Determine the (X, Y) coordinate at the center of the cell enclosing the given text.  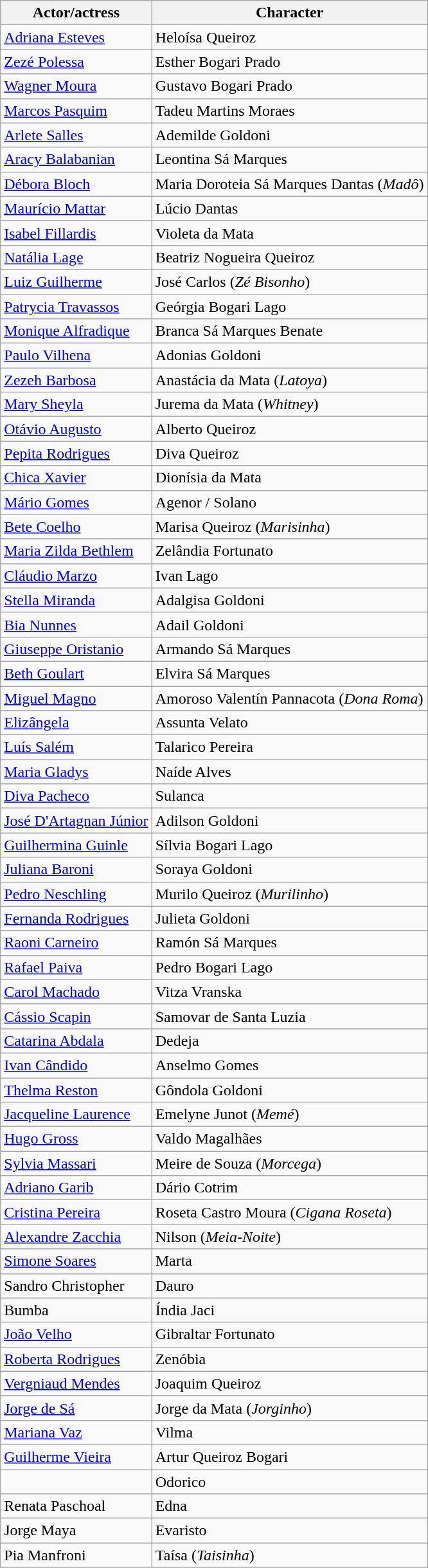
Isabel Fillardis (76, 233)
Dário Cotrim (289, 1188)
Evaristo (289, 1531)
Dedeja (289, 1041)
Thelma Reston (76, 1090)
Joaquim Queiroz (289, 1383)
Renata Paschoal (76, 1506)
Jacqueline Laurence (76, 1115)
Meire de Souza (Morcega) (289, 1163)
Dionísia da Mata (289, 478)
Diva Pacheco (76, 796)
Bumba (76, 1310)
Pedro Neschling (76, 894)
Maria Zilda Bethlem (76, 551)
Beatriz Nogueira Queiroz (289, 257)
Pia Manfroni (76, 1555)
Zenóbia (289, 1359)
Ivan Cândido (76, 1065)
Ramón Sá Marques (289, 943)
Murilo Queiroz (Murilinho) (289, 894)
Patrycia Travassos (76, 307)
Mary Sheyla (76, 405)
Sandro Christopher (76, 1286)
Vitza Vranska (289, 992)
Heloísa Queiroz (289, 37)
Esther Bogari Prado (289, 62)
Alexandre Zacchia (76, 1237)
Agenor / Solano (289, 502)
Dauro (289, 1286)
Marisa Queiroz (Marisinha) (289, 527)
Soraya Goldoni (289, 870)
Fernanda Rodrigues (76, 918)
Amoroso Valentín Pannacota (Dona Roma) (289, 698)
Catarina Abdala (76, 1041)
Armando Sá Marques (289, 649)
Violeta da Mata (289, 233)
Roberta Rodrigues (76, 1359)
Bete Coelho (76, 527)
Gôndola Goldoni (289, 1090)
Luiz Guilherme (76, 282)
José D'Artagnan Júnior (76, 821)
Mariana Vaz (76, 1432)
Julieta Goldoni (289, 918)
Elvira Sá Marques (289, 673)
Gibraltar Fortunato (289, 1335)
João Velho (76, 1335)
Giuseppe Oristanio (76, 649)
Maria Gladys (76, 772)
Ademilde Goldoni (289, 135)
Gustavo Bogari Prado (289, 86)
Débora Bloch (76, 184)
Vergniaud Mendes (76, 1383)
Mário Gomes (76, 502)
Stella Miranda (76, 600)
Otávio Augusto (76, 429)
Pepita Rodrigues (76, 453)
Naíde Alves (289, 772)
Bia Nunnes (76, 624)
Pedro Bogari Lago (289, 967)
Odorico (289, 1481)
Branca Sá Marques Benate (289, 331)
Edna (289, 1506)
José Carlos (Zé Bisonho) (289, 282)
Marcos Pasquim (76, 111)
Guilherme Vieira (76, 1457)
Jorge da Mata (Jorginho) (289, 1408)
Geórgia Bogari Lago (289, 307)
Valdo Magalhães (289, 1139)
Chica Xavier (76, 478)
Raoni Carneiro (76, 943)
Guilhermina Guinle (76, 845)
Juliana Baroni (76, 870)
Maria Doroteia Sá Marques Dantas (Madô) (289, 184)
Taísa (Taisinha) (289, 1555)
Roseta Castro Moura (Cigana Roseta) (289, 1212)
Samovar de Santa Luzia (289, 1016)
Tadeu Martins Moraes (289, 111)
Anselmo Gomes (289, 1065)
Character (289, 13)
Aracy Balabanian (76, 160)
Carol Machado (76, 992)
Cristina Pereira (76, 1212)
Miguel Magno (76, 698)
Leontina Sá Marques (289, 160)
Beth Goulart (76, 673)
Actor/actress (76, 13)
Cláudio Marzo (76, 576)
Hugo Gross (76, 1139)
Wagner Moura (76, 86)
Alberto Queiroz (289, 429)
Marta (289, 1261)
Cássio Scapin (76, 1016)
Sulanca (289, 796)
Maurício Mattar (76, 208)
Adriana Esteves (76, 37)
Zezeh Barbosa (76, 380)
Natália Lage (76, 257)
Luís Salém (76, 747)
Adonias Goldoni (289, 356)
Simone Soares (76, 1261)
Adilson Goldoni (289, 821)
Elizângela (76, 723)
Vilma (289, 1432)
Jorge Maya (76, 1531)
Diva Queiroz (289, 453)
Adriano Garib (76, 1188)
Talarico Pereira (289, 747)
Artur Queiroz Bogari (289, 1457)
Adail Goldoni (289, 624)
Índia Jaci (289, 1310)
Jorge de Sá (76, 1408)
Emelyne Junot (Memé) (289, 1115)
Assunta Velato (289, 723)
Anastácia da Mata (Latoya) (289, 380)
Adalgisa Goldoni (289, 600)
Zezé Polessa (76, 62)
Lúcio Dantas (289, 208)
Sylvia Massari (76, 1163)
Ivan Lago (289, 576)
Nilson (Meia-Noite) (289, 1237)
Rafael Paiva (76, 967)
Monique Alfradique (76, 331)
Sílvia Bogari Lago (289, 845)
Arlete Salles (76, 135)
Paulo Vilhena (76, 356)
Zelândia Fortunato (289, 551)
Jurema da Mata (Whitney) (289, 405)
